Detect which cell encompasses the target text, then output its (X, Y) center coordinate. 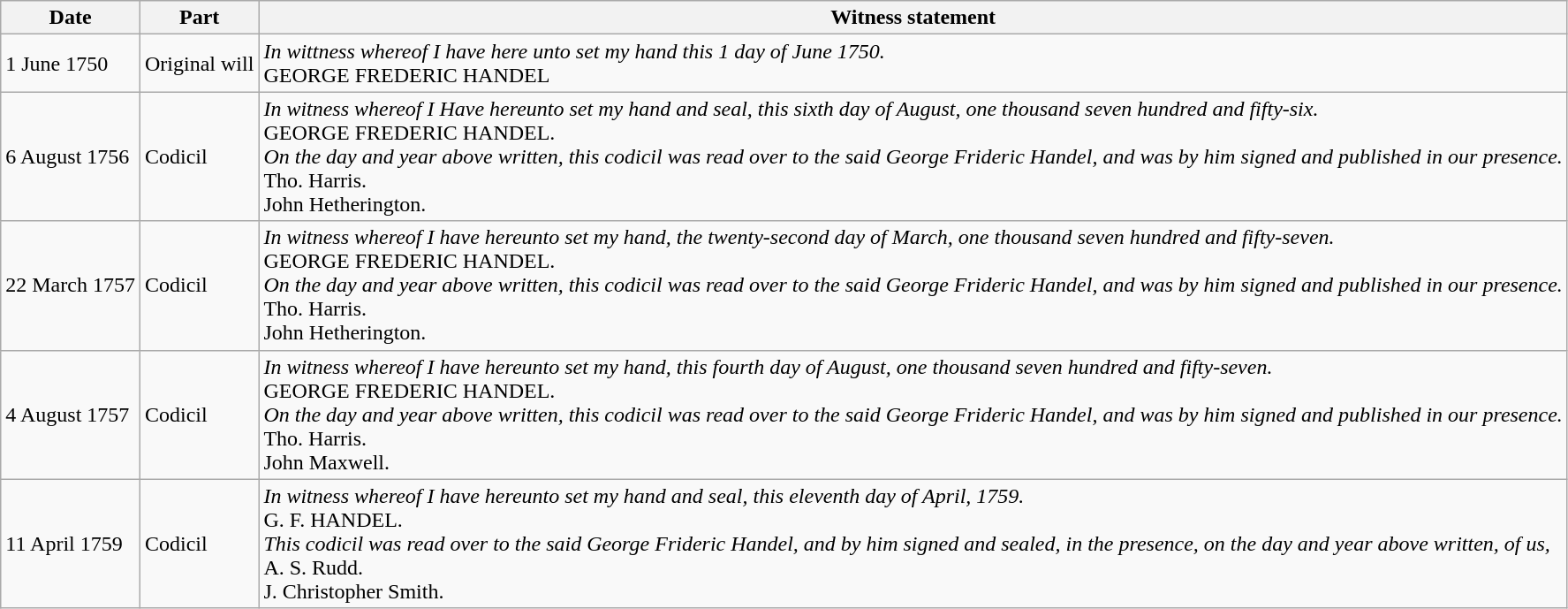
Witness statement (913, 18)
Original will (199, 64)
In wittness whereof I have here unto set my hand this 1 day of June 1750.GEORGE FREDERIC HANDEL (913, 64)
6 August 1756 (71, 156)
Date (71, 18)
4 August 1757 (71, 415)
1 June 1750 (71, 64)
Part (199, 18)
22 March 1757 (71, 285)
11 April 1759 (71, 544)
